Determine the (X, Y) coordinate at the center of the cell enclosing the given text.  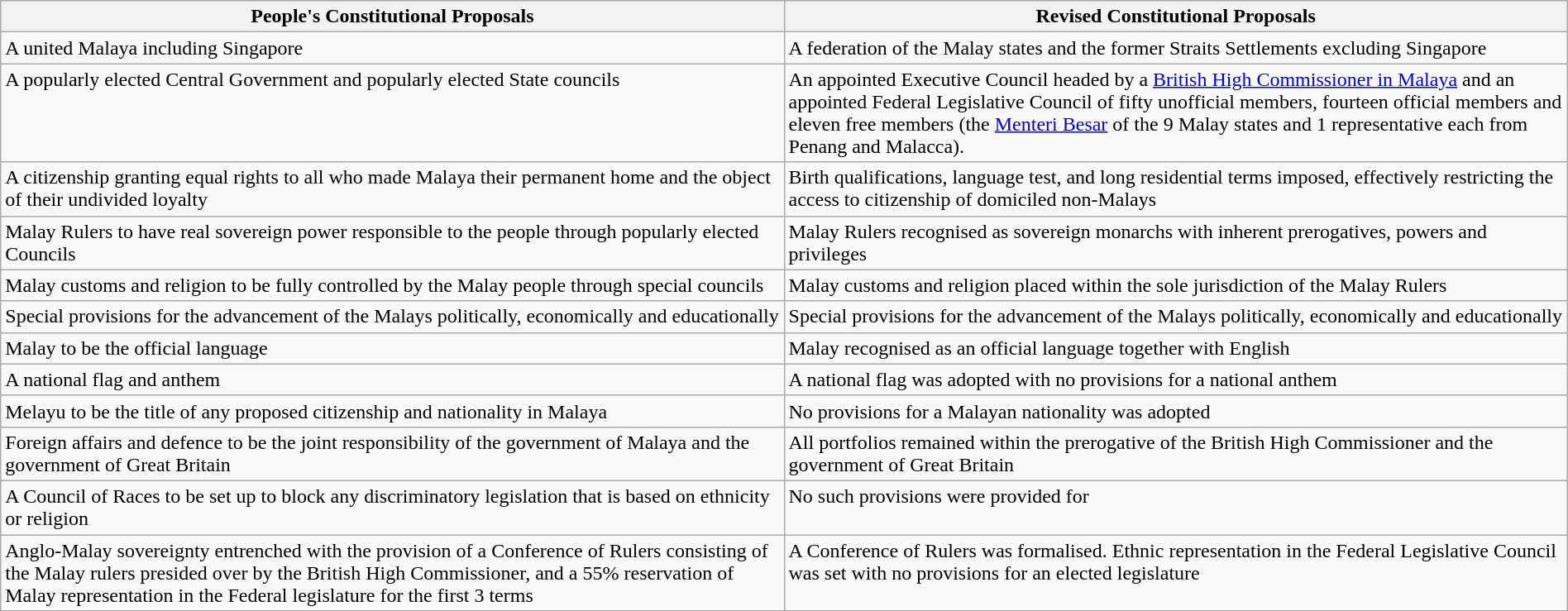
Foreign affairs and defence to be the joint responsibility of the government of Malaya and the government of Great Britain (392, 453)
A united Malaya including Singapore (392, 48)
Revised Constitutional Proposals (1176, 17)
A citizenship granting equal rights to all who made Malaya their permanent home and the object of their undivided loyalty (392, 189)
A Conference of Rulers was formalised. Ethnic representation in the Federal Legislative Council was set with no provisions for an elected legislature (1176, 572)
Malay Rulers to have real sovereign power responsible to the people through popularly elected Councils (392, 243)
A Council of Races to be set up to block any discriminatory legislation that is based on ethnicity or religion (392, 508)
A national flag was adopted with no provisions for a national anthem (1176, 379)
Malay customs and religion to be fully controlled by the Malay people through special councils (392, 285)
A popularly elected Central Government and popularly elected State councils (392, 112)
People's Constitutional Proposals (392, 17)
A national flag and anthem (392, 379)
Melayu to be the title of any proposed citizenship and nationality in Malaya (392, 411)
Malay Rulers recognised as sovereign monarchs with inherent prerogatives, powers and privileges (1176, 243)
No provisions for a Malayan nationality was adopted (1176, 411)
No such provisions were provided for (1176, 508)
Birth qualifications, language test, and long residential terms imposed, effectively restricting the access to citizenship of domiciled non-Malays (1176, 189)
Malay to be the official language (392, 348)
A federation of the Malay states and the former Straits Settlements excluding Singapore (1176, 48)
Malay customs and religion placed within the sole jurisdiction of the Malay Rulers (1176, 285)
All portfolios remained within the prerogative of the British High Commissioner and the government of Great Britain (1176, 453)
Malay recognised as an official language together with English (1176, 348)
